Pinpoint the cell where the given text exists, returning its (X, Y) midpoint coordinate. 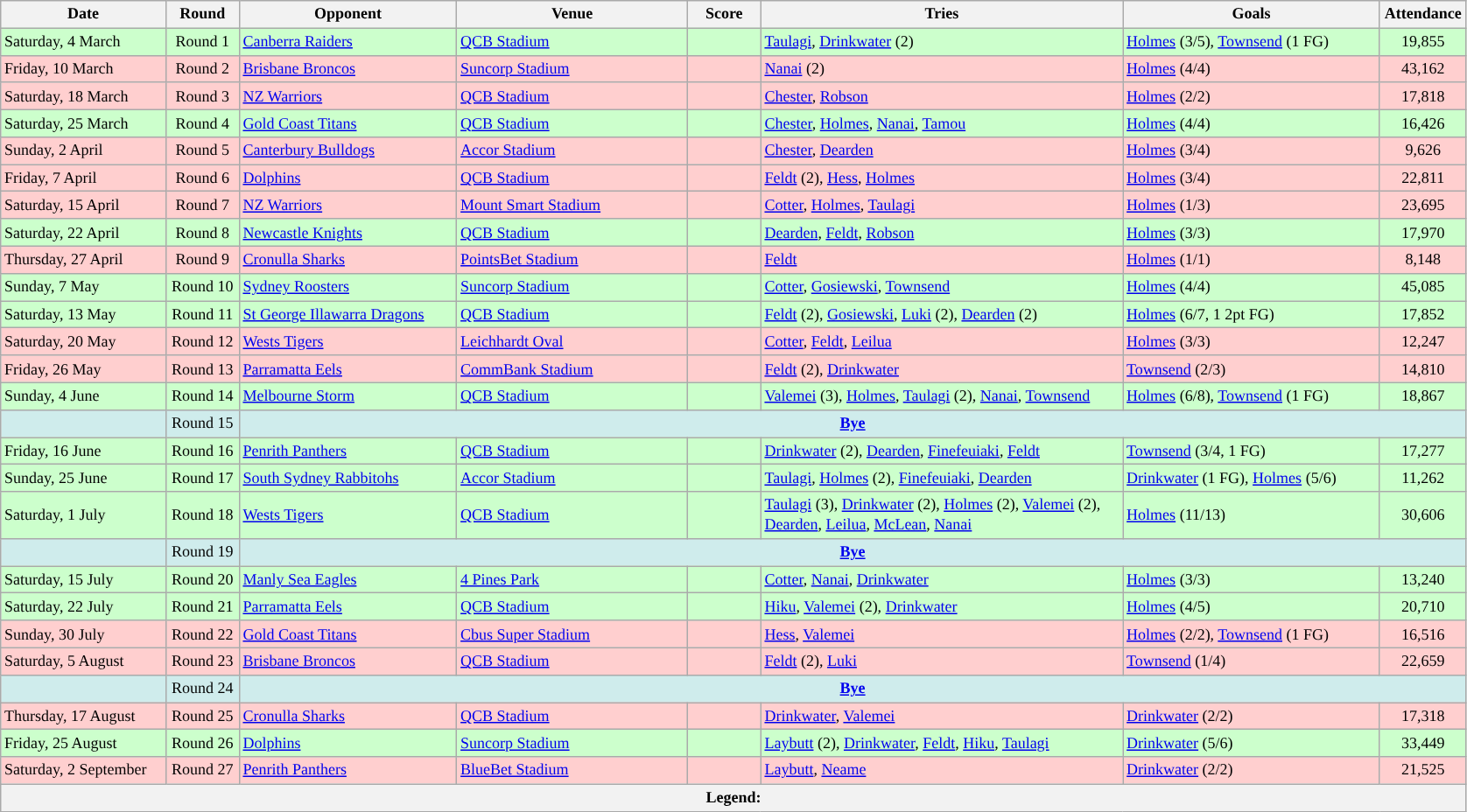
Laybutt, Neame (942, 770)
Hiku, Valemei (2), Drinkwater (942, 607)
Newcastle Knights (348, 233)
12,247 (1423, 341)
Mount Smart Stadium (572, 205)
Drinkwater (5/6) (1252, 744)
Chester, Holmes, Nanai, Tamou (942, 122)
Feldt (2), Luki (942, 661)
Holmes (3/5), Townsend (1 FG) (1252, 42)
22,811 (1423, 178)
43,162 (1423, 68)
Round 17 (202, 478)
Dearden, Feldt, Robson (942, 233)
Saturday, 1 July (84, 515)
Saturday, 15 April (84, 205)
Friday, 25 August (84, 744)
Holmes (11/13) (1252, 515)
Townsend (3/4, 1 FG) (1252, 451)
Holmes (2/2), Townsend (1 FG) (1252, 633)
Round 19 (202, 553)
Friday, 16 June (84, 451)
Sunday, 2 April (84, 150)
Manly Sea Eagles (348, 579)
Round 10 (202, 287)
Saturday, 5 August (84, 661)
Cotter, Nanai, Drinkwater (942, 579)
Tries (942, 14)
Round 15 (202, 423)
13,240 (1423, 579)
Sunday, 25 June (84, 478)
Saturday, 4 March (84, 42)
Cotter, Holmes, Taulagi (942, 205)
Sunday, 4 June (84, 395)
8,148 (1423, 259)
Saturday, 20 May (84, 341)
Chester, Dearden (942, 150)
Round 4 (202, 122)
Saturday, 25 March (84, 122)
Round 25 (202, 716)
Round 22 (202, 633)
18,867 (1423, 395)
Round 13 (202, 369)
20,710 (1423, 607)
Score (724, 14)
Holmes (2/2) (1252, 96)
Holmes (6/7, 1 2pt FG) (1252, 315)
21,525 (1423, 770)
23,695 (1423, 205)
Round 2 (202, 68)
Goals (1252, 14)
14,810 (1423, 369)
11,262 (1423, 478)
Legend: (733, 798)
Leichhardt Oval (572, 341)
Round 12 (202, 341)
Round 5 (202, 150)
Holmes (6/8), Townsend (1 FG) (1252, 395)
Saturday, 22 April (84, 233)
Cbus Super Stadium (572, 633)
Cotter, Feldt, Leilua (942, 341)
BlueBet Stadium (572, 770)
South Sydney Rabbitohs (348, 478)
16,516 (1423, 633)
Chester, Robson (942, 96)
Round 24 (202, 688)
Friday, 26 May (84, 369)
Round 16 (202, 451)
22,659 (1423, 661)
Round 14 (202, 395)
9,626 (1423, 150)
Drinkwater, Valemei (942, 716)
Saturday, 15 July (84, 579)
Holmes (1/3) (1252, 205)
CommBank Stadium (572, 369)
Drinkwater (1 FG), Holmes (5/6) (1252, 478)
Townsend (1/4) (1252, 661)
17,852 (1423, 315)
Holmes (1/1) (1252, 259)
Round 18 (202, 515)
Sunday, 7 May (84, 287)
Friday, 10 March (84, 68)
4 Pines Park (572, 579)
Taulagi (3), Drinkwater (2), Holmes (2), Valemei (2), Dearden, Leilua, McLean, Nanai (942, 515)
St George Illawarra Dragons (348, 315)
Date (84, 14)
Feldt (2), Hess, Holmes (942, 178)
Friday, 7 April (84, 178)
16,426 (1423, 122)
17,318 (1423, 716)
Opponent (348, 14)
Round 9 (202, 259)
Canterbury Bulldogs (348, 150)
Laybutt (2), Drinkwater, Feldt, Hiku, Taulagi (942, 744)
Taulagi, Holmes (2), Finefeuiaki, Dearden (942, 478)
Hess, Valemei (942, 633)
Round 3 (202, 96)
PointsBet Stadium (572, 259)
Thursday, 27 April (84, 259)
Round 6 (202, 178)
Round 23 (202, 661)
Sunday, 30 July (84, 633)
Saturday, 18 March (84, 96)
Round 20 (202, 579)
Round 27 (202, 770)
Round 8 (202, 233)
33,449 (1423, 744)
Round 21 (202, 607)
Nanai (2) (942, 68)
Venue (572, 14)
Drinkwater (2), Dearden, Finefeuiaki, Feldt (942, 451)
19,855 (1423, 42)
Round 1 (202, 42)
Round 11 (202, 315)
17,970 (1423, 233)
Taulagi, Drinkwater (2) (942, 42)
Valemei (3), Holmes, Taulagi (2), Nanai, Townsend (942, 395)
Canberra Raiders (348, 42)
Saturday, 13 May (84, 315)
Saturday, 22 July (84, 607)
Round 26 (202, 744)
Cotter, Gosiewski, Townsend (942, 287)
30,606 (1423, 515)
Feldt (2), Drinkwater (942, 369)
Townsend (2/3) (1252, 369)
Thursday, 17 August (84, 716)
Sydney Roosters (348, 287)
17,277 (1423, 451)
Round (202, 14)
Holmes (4/5) (1252, 607)
Round 7 (202, 205)
Saturday, 2 September (84, 770)
Feldt (2), Gosiewski, Luki (2), Dearden (2) (942, 315)
17,818 (1423, 96)
Feldt (942, 259)
Attendance (1423, 14)
Melbourne Storm (348, 395)
45,085 (1423, 287)
